Detect which cell encompasses the target text, then output its (x, y) center coordinate. 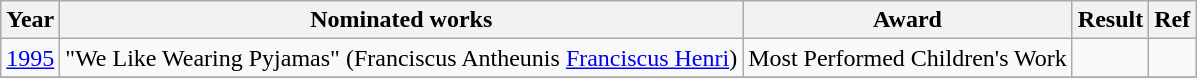
Result (1110, 20)
"We Like Wearing Pyjamas" (Franciscus Antheunis Franciscus Henri) (402, 58)
Most Performed Children's Work (908, 58)
Year (30, 20)
Nominated works (402, 20)
1995 (30, 58)
Award (908, 20)
Ref (1172, 20)
